Search for the cell housing the specified text and yield its [x, y] center coordinate. 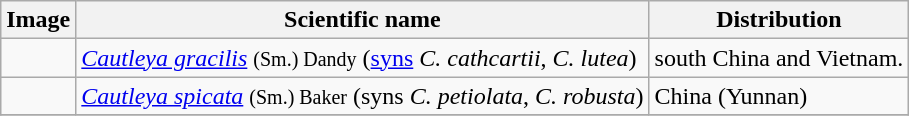
south China and Vietnam. [779, 58]
Distribution [779, 20]
Scientific name [362, 20]
China (Yunnan) [779, 96]
Cautleya spicata (Sm.) Baker (syns C. petiolata, C. robusta) [362, 96]
Cautleya gracilis (Sm.) Dandy (syns C. cathcartii, C. lutea) [362, 58]
Image [38, 20]
